Capture the cell that displays the provided text and extract its [X, Y] central coordinate. 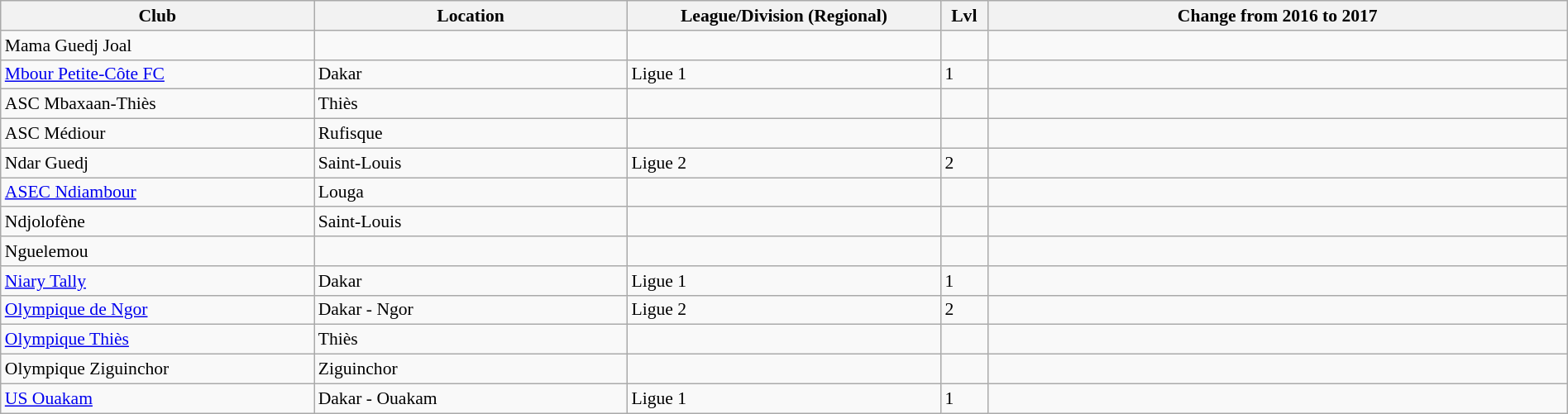
Olympique Ziguinchor [157, 369]
Niary Tally [157, 281]
Location [471, 16]
US Ouakam [157, 398]
ASC Mbaxaan-Thiès [157, 104]
Olympique de Ngor [157, 310]
Lvl [964, 16]
ASC Médiour [157, 134]
Dakar - Ouakam [471, 398]
Rufisque [471, 134]
ASEC Ndiambour [157, 193]
Ndjolofène [157, 222]
Ziguinchor [471, 369]
Olympique Thiès [157, 340]
Dakar - Ngor [471, 310]
Club [157, 16]
Nguelemou [157, 251]
Mama Guedj Joal [157, 45]
Mbour Petite-Côte FC [157, 74]
Louga [471, 193]
Change from 2016 to 2017 [1277, 16]
Ndar Guedj [157, 163]
League/Division (Regional) [784, 16]
